Return [X, Y] of the center of cell containing provided text 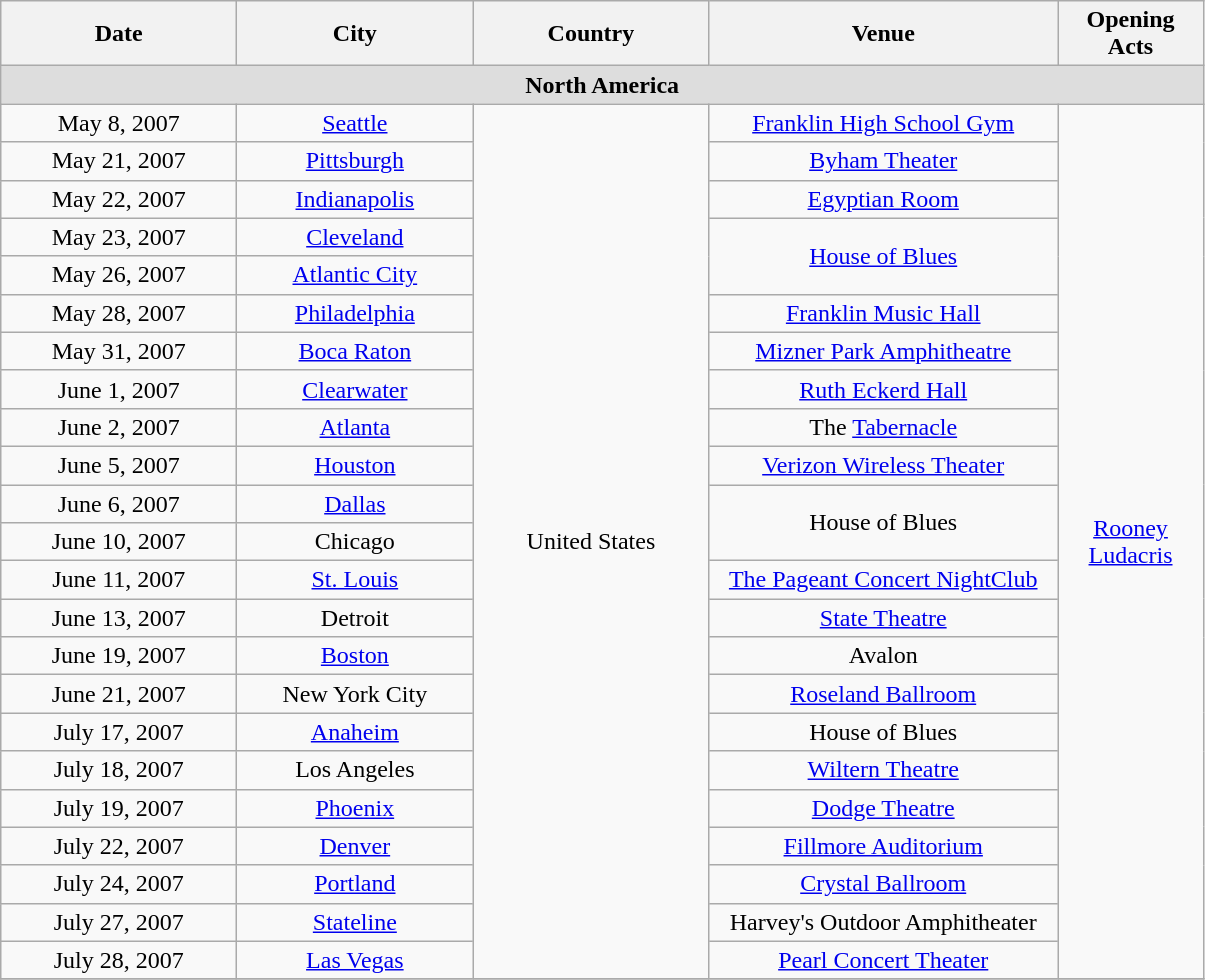
Avalon [884, 656]
Dallas [355, 503]
New York City [355, 694]
Opening Acts [1131, 34]
May 8, 2007 [119, 123]
June 1, 2007 [119, 389]
Denver [355, 846]
May 28, 2007 [119, 313]
July 27, 2007 [119, 922]
June 19, 2007 [119, 656]
Los Angeles [355, 770]
Roseland Ballroom [884, 694]
July 18, 2007 [119, 770]
July 19, 2007 [119, 808]
North America [602, 85]
Boca Raton [355, 351]
Indianapolis [355, 199]
May 31, 2007 [119, 351]
Atlantic City [355, 275]
Stateline [355, 922]
June 13, 2007 [119, 618]
Fillmore Auditorium [884, 846]
Cleveland [355, 237]
May 22, 2007 [119, 199]
Houston [355, 465]
Portland [355, 884]
City [355, 34]
Crystal Ballroom [884, 884]
July 22, 2007 [119, 846]
Franklin High School Gym [884, 123]
Clearwater [355, 389]
Country [591, 34]
June 10, 2007 [119, 542]
Anaheim [355, 732]
The Pageant Concert NightClub [884, 580]
United States [591, 542]
May 23, 2007 [119, 237]
Pearl Concert Theater [884, 960]
May 21, 2007 [119, 161]
Harvey's Outdoor Amphitheater [884, 922]
Detroit [355, 618]
Egyptian Room [884, 199]
July 28, 2007 [119, 960]
Las Vegas [355, 960]
Byham Theater [884, 161]
Seattle [355, 123]
May 26, 2007 [119, 275]
State Theatre [884, 618]
Dodge Theatre [884, 808]
Wiltern Theatre [884, 770]
July 24, 2007 [119, 884]
June 21, 2007 [119, 694]
June 5, 2007 [119, 465]
Date [119, 34]
St. Louis [355, 580]
Boston [355, 656]
Verizon Wireless Theater [884, 465]
Franklin Music Hall [884, 313]
July 17, 2007 [119, 732]
The Tabernacle [884, 427]
Chicago [355, 542]
Pittsburgh [355, 161]
June 2, 2007 [119, 427]
Ruth Eckerd Hall [884, 389]
June 11, 2007 [119, 580]
June 6, 2007 [119, 503]
Mizner Park Amphitheatre [884, 351]
Rooney Ludacris [1131, 542]
Philadelphia [355, 313]
Venue [884, 34]
Atlanta [355, 427]
Phoenix [355, 808]
